For the text-containing cell, return its midpoint in (X, Y) coordinate format. 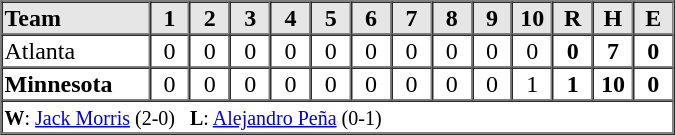
R (572, 18)
Atlanta (76, 50)
H (613, 18)
6 (371, 18)
E (653, 18)
2 (210, 18)
4 (290, 18)
9 (492, 18)
5 (331, 18)
Team (76, 18)
8 (452, 18)
3 (250, 18)
W: Jack Morris (2-0) L: Alejandro Peña (0-1) (338, 116)
Minnesota (76, 84)
